Pinpoint the cell where the given text exists, returning its (X, Y) midpoint coordinate. 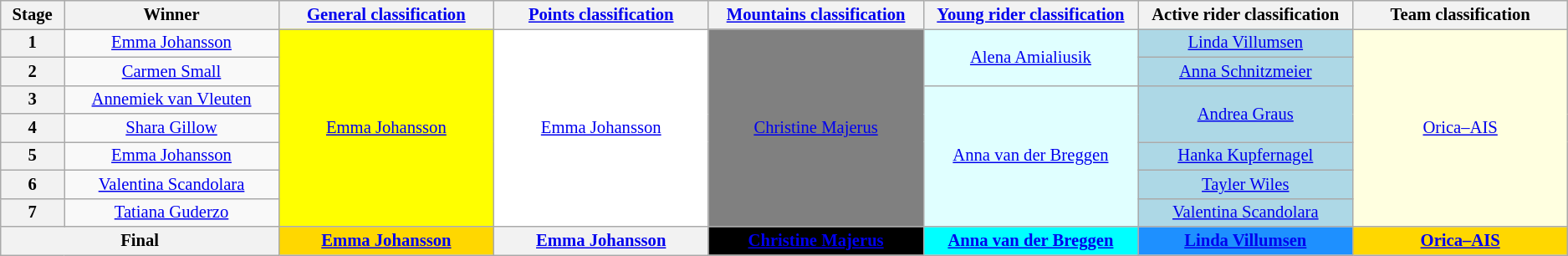
Anna Schnitzmeier (1246, 71)
Final (140, 240)
Shara Gillow (172, 128)
Andrea Graus (1246, 114)
7 (33, 212)
1 (33, 43)
Team classification (1460, 14)
General classification (386, 14)
Mountains classification (816, 14)
2 (33, 71)
Annemiek van Vleuten (172, 100)
Active rider classification (1246, 14)
Stage (33, 14)
Tayler Wiles (1246, 184)
5 (33, 156)
Hanka Kupfernagel (1246, 156)
Carmen Small (172, 71)
Tatiana Guderzo (172, 212)
4 (33, 128)
Points classification (600, 14)
6 (33, 184)
3 (33, 100)
Winner (172, 14)
Young rider classification (1030, 14)
Alena Amialiusik (1030, 57)
